Find where the given text appears and provide that cell's center as [x, y] coordinate. 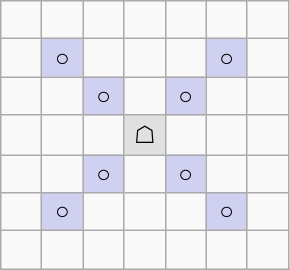
☖ [144, 135]
